Extract the (x, y) coordinate from the center of the cell holding the provided text.  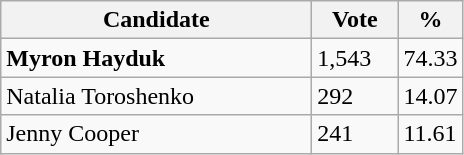
Candidate (156, 20)
Vote (355, 20)
% (430, 20)
14.07 (430, 96)
1,543 (355, 58)
11.61 (430, 134)
Jenny Cooper (156, 134)
241 (355, 134)
Natalia Toroshenko (156, 96)
292 (355, 96)
74.33 (430, 58)
Myron Hayduk (156, 58)
